Output the [x, y] coordinate of the center of the cell containing the given text.  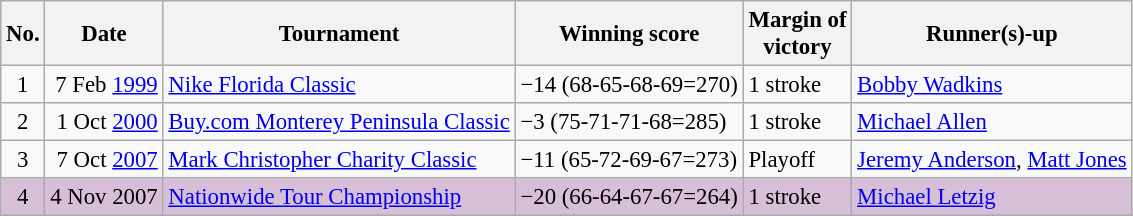
Margin ofvictory [798, 34]
Nike Florida Classic [339, 85]
Jeremy Anderson, Matt Jones [992, 160]
Mark Christopher Charity Classic [339, 160]
Tournament [339, 34]
7 Oct 2007 [104, 160]
Winning score [629, 34]
Date [104, 34]
4 Nov 2007 [104, 197]
−14 (68-65-68-69=270) [629, 85]
4 [23, 197]
2 [23, 122]
Michael Allen [992, 122]
−3 (75-71-71-68=285) [629, 122]
−11 (65-72-69-67=273) [629, 160]
Buy.com Monterey Peninsula Classic [339, 122]
Nationwide Tour Championship [339, 197]
−20 (66-64-67-67=264) [629, 197]
3 [23, 160]
Runner(s)-up [992, 34]
Playoff [798, 160]
7 Feb 1999 [104, 85]
Michael Letzig [992, 197]
No. [23, 34]
1 Oct 2000 [104, 122]
1 [23, 85]
Bobby Wadkins [992, 85]
